Find where the given text appears and provide that cell's center as [X, Y] coordinate. 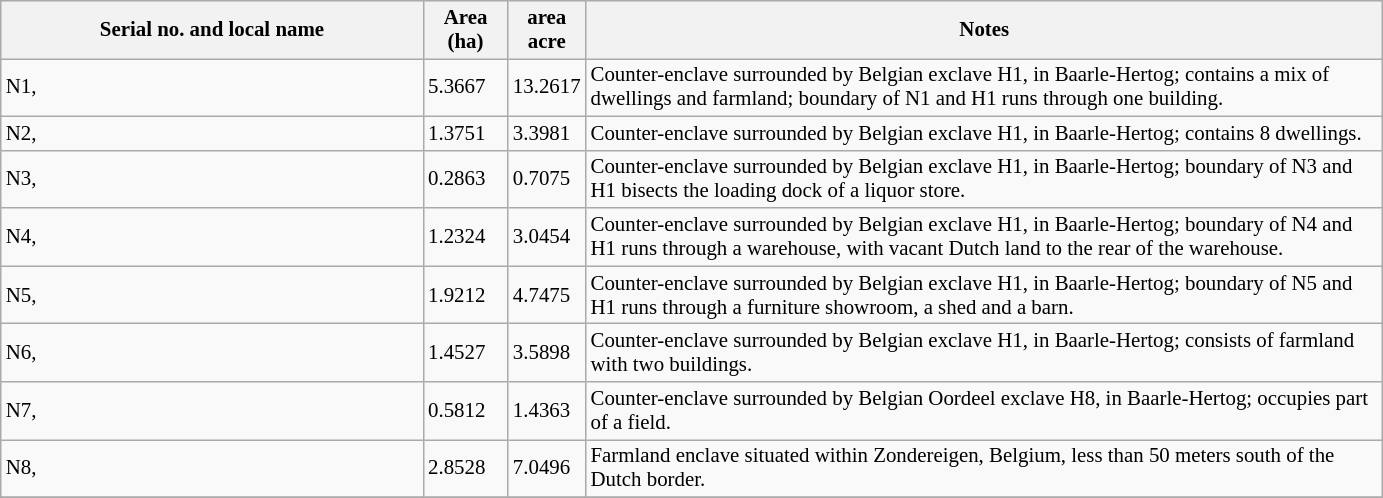
Counter-enclave surrounded by Belgian exclave H1, in Baarle-Hertog; boundary of N3 and H1 bisects the loading dock of a liquor store. [984, 179]
0.2863 [466, 179]
5.3667 [466, 87]
1.4527 [466, 353]
N6, [212, 353]
Area (ha) [466, 30]
Counter-enclave surrounded by Belgian Oordeel exclave H8, in Baarle-Hertog; occupies part of a field. [984, 411]
Counter-enclave surrounded by Belgian exclave H1, in Baarle-Hertog; contains 8 dwellings. [984, 133]
0.7075 [547, 179]
1.9212 [466, 295]
N2, [212, 133]
Serial no. and local name [212, 30]
13.2617 [547, 87]
Counter-enclave surrounded by Belgian exclave H1, in Baarle-Hertog; boundary of N5 and H1 runs through a furniture showroom, a shed and a barn. [984, 295]
N5, [212, 295]
N7, [212, 411]
Farmland enclave situated within Zondereigen, Belgium, less than 50 meters south of the Dutch border. [984, 468]
0.5812 [466, 411]
3.3981 [547, 133]
3.5898 [547, 353]
1.3751 [466, 133]
areaacre [547, 30]
2.8528 [466, 468]
7.0496 [547, 468]
Notes [984, 30]
N3, [212, 179]
3.0454 [547, 237]
N8, [212, 468]
1.4363 [547, 411]
4.7475 [547, 295]
1.2324 [466, 237]
Counter-enclave surrounded by Belgian exclave H1, in Baarle-Hertog; consists of farmland with two buildings. [984, 353]
N1, [212, 87]
N4, [212, 237]
